Pinpoint the cell where the given text exists, returning its [x, y] midpoint coordinate. 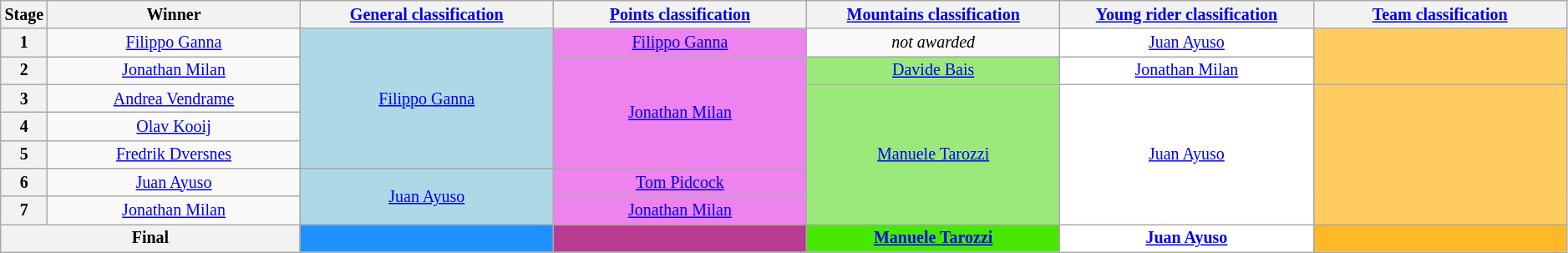
Mountains classification [934, 15]
Young rider classification [1186, 15]
4 [24, 127]
Tom Pidcock [680, 182]
General classification [426, 15]
Andrea Vendrame [174, 99]
Olav Kooij [174, 127]
2 [24, 70]
1 [24, 43]
Fredrik Dversnes [174, 154]
Stage [24, 15]
Final [150, 239]
not awarded [934, 43]
6 [24, 182]
7 [24, 210]
Winner [174, 15]
Davide Bais [934, 70]
3 [24, 99]
5 [24, 154]
Team classification [1440, 15]
Points classification [680, 15]
